For the text-containing cell, return its midpoint in [x, y] coordinate format. 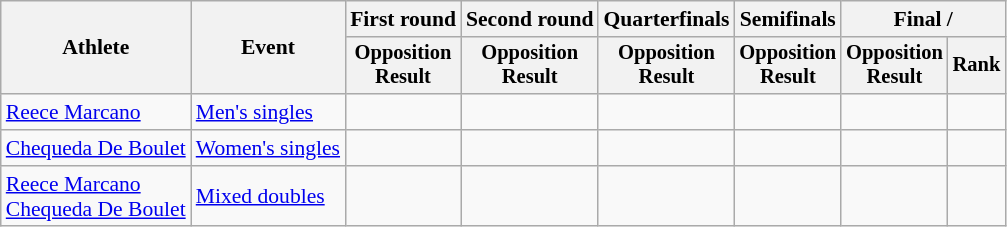
Women's singles [268, 148]
Semifinals [788, 19]
First round [403, 19]
Event [268, 48]
Men's singles [268, 112]
Quarterfinals [666, 19]
Reece Marcano [96, 112]
Second round [530, 19]
Chequeda De Boulet [96, 148]
Athlete [96, 48]
Final / [923, 19]
Reece MarcanoChequeda De Boulet [96, 196]
Mixed doubles [268, 196]
Rank [977, 66]
